For the text-containing cell, return its midpoint in (X, Y) coordinate format. 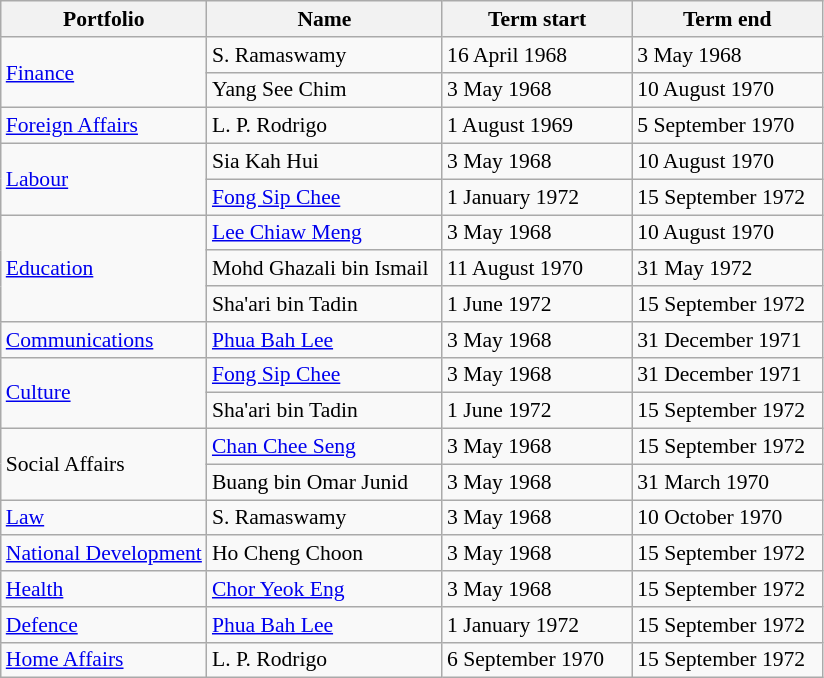
Communications (104, 340)
31 May 1972 (727, 269)
Home Affairs (104, 660)
Foreign Affairs (104, 126)
5 September 1970 (727, 126)
Name (324, 19)
Health (104, 589)
16 April 1968 (537, 55)
Term end (727, 19)
Culture (104, 392)
Labour (104, 180)
Buang bin Omar Junid (324, 482)
National Development (104, 554)
31 March 1970 (727, 482)
11 August 1970 (537, 269)
Education (104, 268)
Term start (537, 19)
Portfolio (104, 19)
6 September 1970 (537, 660)
10 October 1970 (727, 518)
Yang See Chim (324, 90)
1 August 1969 (537, 126)
Mohd Ghazali bin Ismail (324, 269)
Defence (104, 625)
Sia Kah Hui (324, 162)
Lee Chiaw Meng (324, 233)
Ho Cheng Choon (324, 554)
Law (104, 518)
Finance (104, 72)
Social Affairs (104, 464)
Chan Chee Seng (324, 447)
Chor Yeok Eng (324, 589)
